Return (x, y) of the center of cell containing provided text 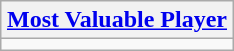
Most Valuable Player (116, 20)
